From the cell containing the given text, extract its center point as [x, y] coordinate. 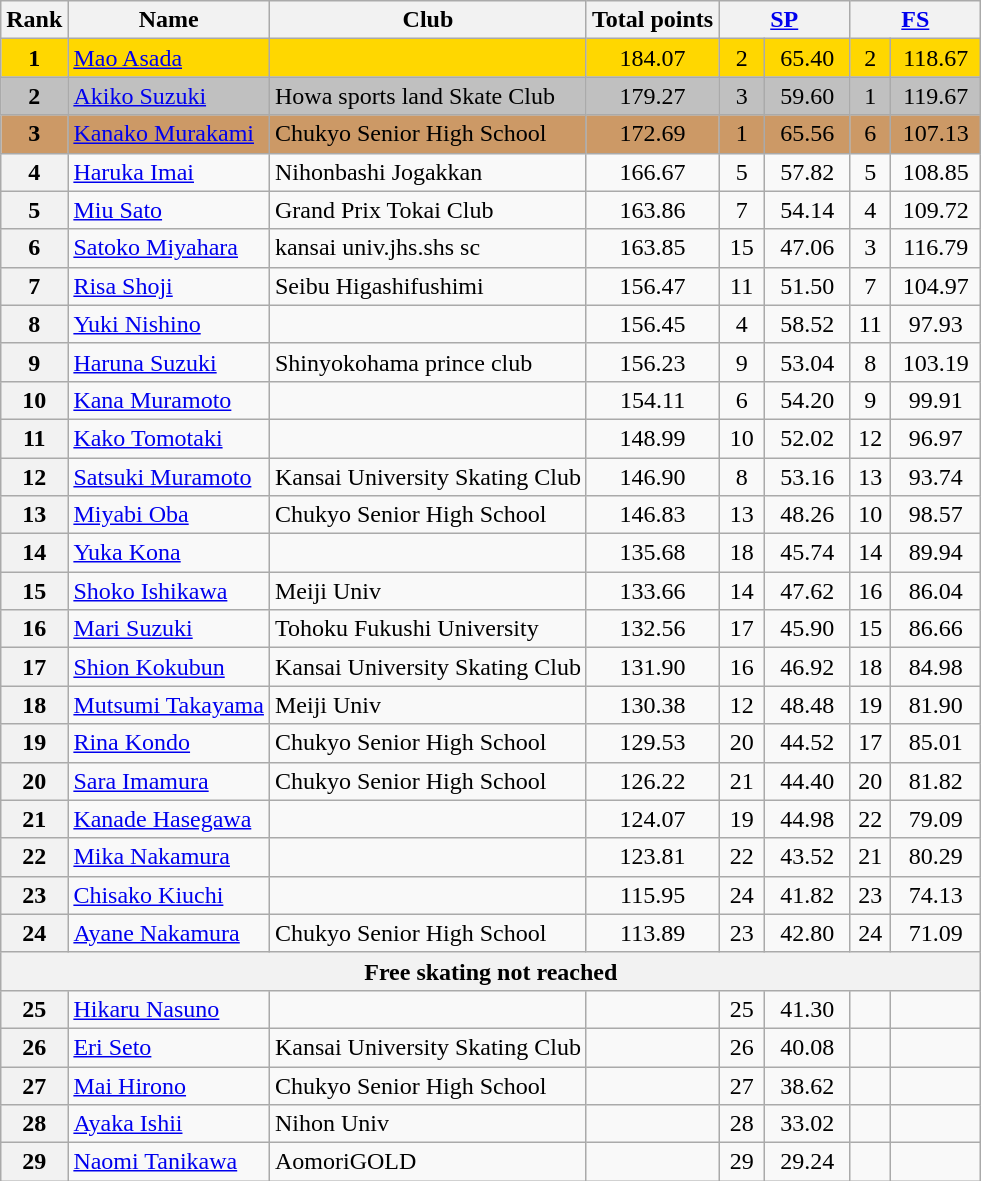
Mari Suzuki [169, 629]
86.66 [936, 629]
Nihon Univ [428, 1124]
103.19 [936, 362]
Kanako Murakami [169, 134]
156.23 [652, 362]
129.53 [652, 743]
43.52 [808, 857]
Haruna Suzuki [169, 362]
131.90 [652, 667]
Kako Tomotaki [169, 438]
57.82 [808, 172]
74.13 [936, 895]
Eri Seto [169, 1047]
146.90 [652, 477]
Howa sports land Skate Club [428, 96]
130.38 [652, 705]
Risa Shoji [169, 286]
65.56 [808, 134]
163.86 [652, 210]
44.52 [808, 743]
115.95 [652, 895]
51.50 [808, 286]
Mutsumi Takayama [169, 705]
Satoko Miyahara [169, 248]
156.47 [652, 286]
97.93 [936, 324]
Hikaru Nasuno [169, 1009]
48.26 [808, 515]
132.56 [652, 629]
Miyabi Oba [169, 515]
118.67 [936, 58]
81.82 [936, 781]
Miu Sato [169, 210]
154.11 [652, 400]
Kanade Hasegawa [169, 819]
79.09 [936, 819]
58.52 [808, 324]
89.94 [936, 553]
Shinyokohama prince club [428, 362]
108.85 [936, 172]
Haruka Imai [169, 172]
33.02 [808, 1124]
Yuka Kona [169, 553]
86.04 [936, 591]
99.91 [936, 400]
47.62 [808, 591]
107.13 [936, 134]
133.66 [652, 591]
Free skating not reached [491, 971]
80.29 [936, 857]
146.83 [652, 515]
Kana Muramoto [169, 400]
93.74 [936, 477]
Rank [34, 20]
Rina Kondo [169, 743]
kansai univ.jhs.shs sc [428, 248]
Akiko Suzuki [169, 96]
104.97 [936, 286]
FS [916, 20]
Yuki Nishino [169, 324]
Total points [652, 20]
29.24 [808, 1162]
42.80 [808, 933]
41.30 [808, 1009]
59.60 [808, 96]
135.68 [652, 553]
124.07 [652, 819]
96.97 [936, 438]
Satsuki Muramoto [169, 477]
Sara Imamura [169, 781]
123.81 [652, 857]
81.90 [936, 705]
Tohoku Fukushi University [428, 629]
45.90 [808, 629]
109.72 [936, 210]
Nihonbashi Jogakkan [428, 172]
44.40 [808, 781]
Ayaka Ishii [169, 1124]
Shion Kokubun [169, 667]
119.67 [936, 96]
Name [169, 20]
Grand Prix Tokai Club [428, 210]
Mika Nakamura [169, 857]
166.67 [652, 172]
148.99 [652, 438]
45.74 [808, 553]
184.07 [652, 58]
46.92 [808, 667]
98.57 [936, 515]
Seibu Higashifushimi [428, 286]
AomoriGOLD [428, 1162]
65.40 [808, 58]
53.04 [808, 362]
Ayane Nakamura [169, 933]
84.98 [936, 667]
47.06 [808, 248]
Mao Asada [169, 58]
53.16 [808, 477]
113.89 [652, 933]
163.85 [652, 248]
40.08 [808, 1047]
41.82 [808, 895]
54.20 [808, 400]
Naomi Tanikawa [169, 1162]
Mai Hirono [169, 1085]
54.14 [808, 210]
172.69 [652, 134]
44.98 [808, 819]
SP [784, 20]
Shoko Ishikawa [169, 591]
52.02 [808, 438]
71.09 [936, 933]
Club [428, 20]
48.48 [808, 705]
116.79 [936, 248]
38.62 [808, 1085]
85.01 [936, 743]
Chisako Kiuchi [169, 895]
156.45 [652, 324]
179.27 [652, 96]
126.22 [652, 781]
